From the cell containing the given text, extract its center point as [x, y] coordinate. 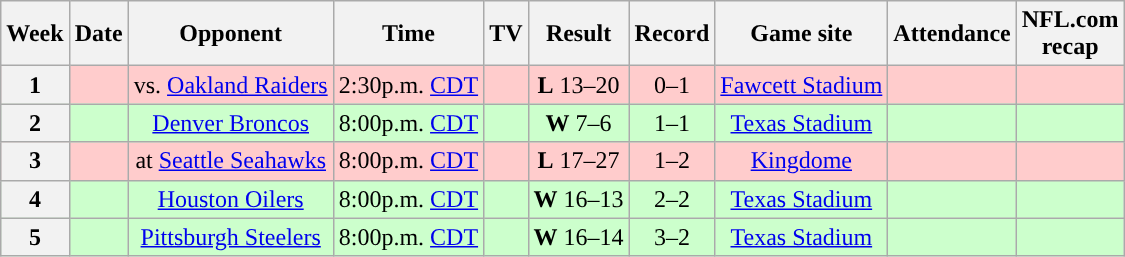
4 [35, 199]
Week [35, 34]
W 7–6 [578, 123]
1–1 [672, 123]
Result [578, 34]
Denver Broncos [230, 123]
Kingdome [802, 161]
Pittsburgh Steelers [230, 237]
TV [506, 34]
L 13–20 [578, 85]
2–2 [672, 199]
Attendance [952, 34]
Opponent [230, 34]
Game site [802, 34]
vs. Oakland Raiders [230, 85]
W 16–13 [578, 199]
Fawcett Stadium [802, 85]
Record [672, 34]
3–2 [672, 237]
NFL.comrecap [1070, 34]
Date [98, 34]
0–1 [672, 85]
2:30p.m. CDT [408, 85]
at Seattle Seahawks [230, 161]
2 [35, 123]
1 [35, 85]
1–2 [672, 161]
W 16–14 [578, 237]
3 [35, 161]
L 17–27 [578, 161]
Time [408, 34]
5 [35, 237]
Houston Oilers [230, 199]
